For the text-containing cell, return its midpoint in [x, y] coordinate format. 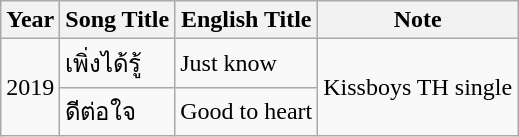
Song Title [118, 20]
English Title [246, 20]
Kissboys TH single [418, 88]
ดีต่อใจ [118, 112]
Year [30, 20]
Just know [246, 64]
เพิ่งได้รู้ [118, 64]
2019 [30, 88]
Good to heart [246, 112]
Note [418, 20]
